Scan for the cell matching the given text and deliver its [x, y] coordinate at center. 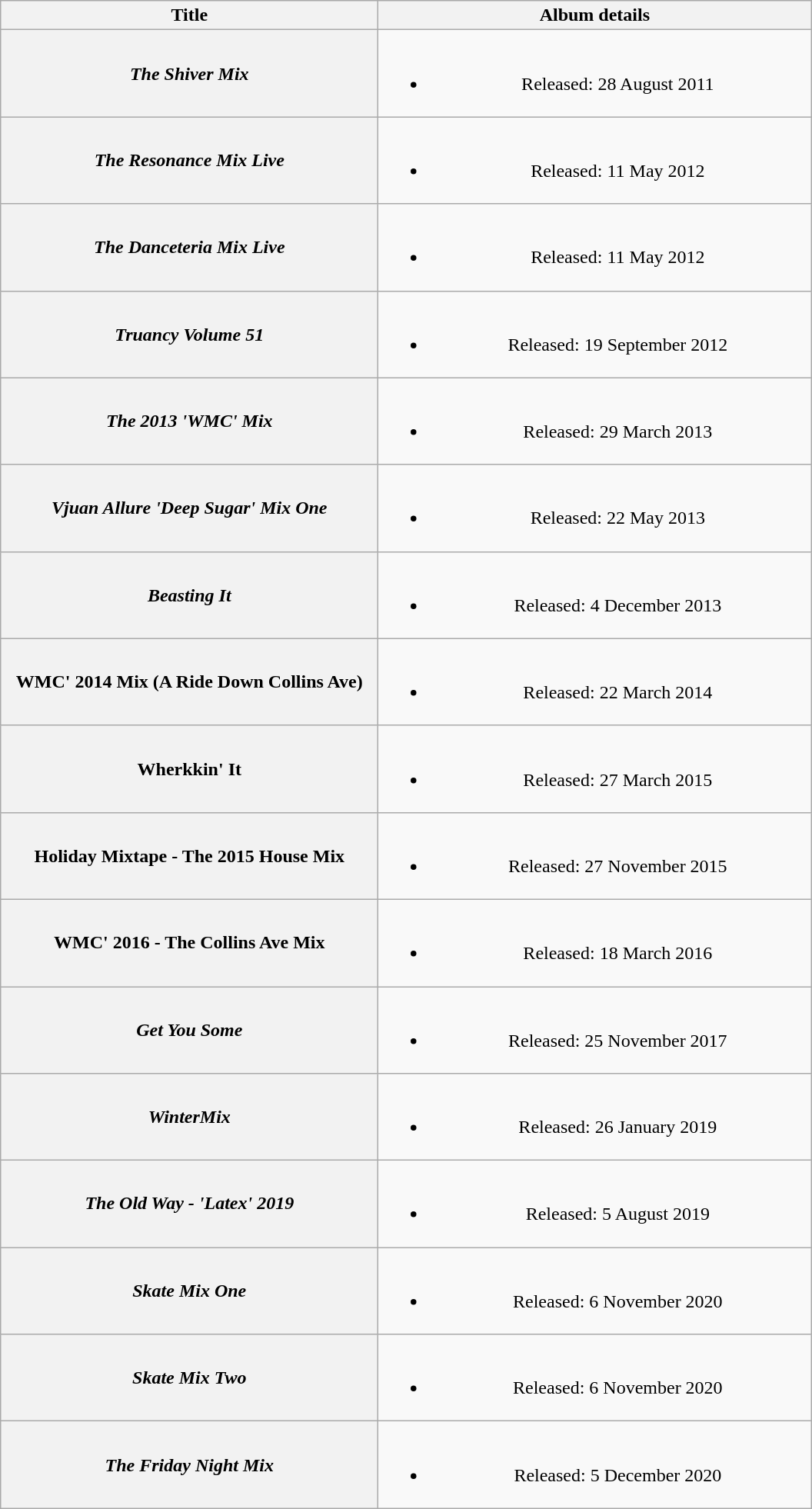
Released: 19 September 2012 [595, 334]
Released: 4 December 2013 [595, 595]
Beasting It [189, 595]
Released: 22 May 2013 [595, 508]
Get You Some [189, 1029]
WMC' 2014 Mix (A Ride Down Collins Ave) [189, 681]
Skate Mix One [189, 1291]
WMC' 2016 - The Collins Ave Mix [189, 943]
The Old Way - 'Latex' 2019 [189, 1204]
The Resonance Mix Live [189, 160]
Released: 25 November 2017 [595, 1029]
The 2013 'WMC' Mix [189, 421]
The Friday Night Mix [189, 1464]
Released: 27 November 2015 [595, 855]
Released: 29 March 2013 [595, 421]
Released: 22 March 2014 [595, 681]
Title [189, 15]
Holiday Mixtape - The 2015 House Mix [189, 855]
Released: 26 January 2019 [595, 1117]
Released: 18 March 2016 [595, 943]
Album details [595, 15]
The Danceteria Mix Live [189, 248]
WinterMix [189, 1117]
Truancy Volume 51 [189, 334]
Skate Mix Two [189, 1378]
Released: 28 August 2011 [595, 74]
Released: 5 December 2020 [595, 1464]
Vjuan Allure 'Deep Sugar' Mix One [189, 508]
Wherkkin' It [189, 769]
Released: 5 August 2019 [595, 1204]
Released: 27 March 2015 [595, 769]
The Shiver Mix [189, 74]
